Output the [x, y] coordinate of the center of the cell containing the given text.  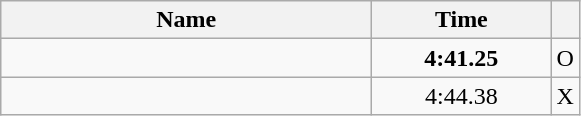
Name [186, 20]
X [565, 96]
Time [462, 20]
4:44.38 [462, 96]
4:41.25 [462, 58]
O [565, 58]
